From the cell containing the given text, extract its center point as (X, Y) coordinate. 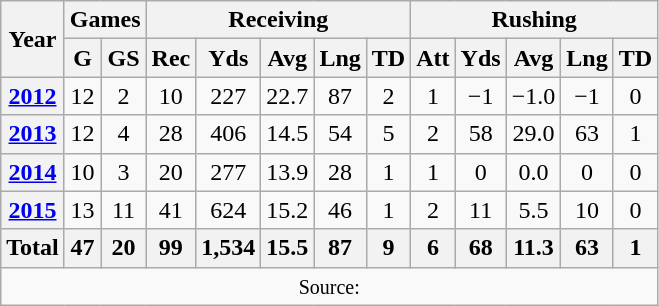
41 (171, 210)
68 (480, 248)
47 (82, 248)
277 (228, 172)
22.7 (288, 96)
46 (340, 210)
15.5 (288, 248)
2014 (33, 172)
0.0 (534, 172)
14.5 (288, 134)
Att (433, 58)
Receiving (278, 20)
2015 (33, 210)
4 (124, 134)
1,534 (228, 248)
2013 (33, 134)
5 (388, 134)
Rushing (534, 20)
624 (228, 210)
Total (33, 248)
99 (171, 248)
G (82, 58)
6 (433, 248)
13.9 (288, 172)
Source: (330, 286)
3 (124, 172)
5.5 (534, 210)
Year (33, 39)
13 (82, 210)
29.0 (534, 134)
406 (228, 134)
11.3 (534, 248)
227 (228, 96)
Games (105, 20)
−1.0 (534, 96)
9 (388, 248)
Rec (171, 58)
54 (340, 134)
GS (124, 58)
15.2 (288, 210)
58 (480, 134)
2012 (33, 96)
